Search for the cell housing the specified text and yield its [x, y] center coordinate. 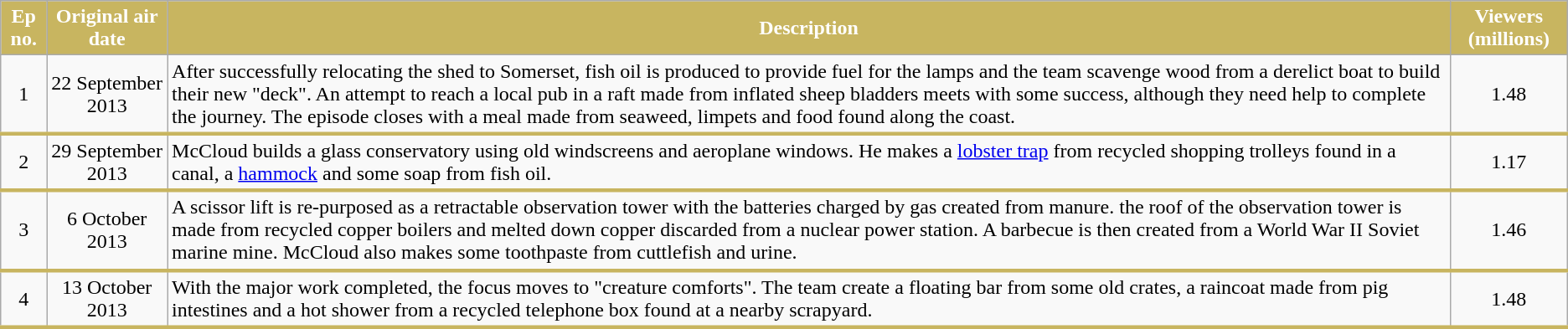
2 [23, 162]
3 [23, 229]
22 September 2013 [107, 95]
Original air date [107, 28]
6 October 2013 [107, 229]
29 September 2013 [107, 162]
Description [809, 28]
1.17 [1509, 162]
1.46 [1509, 229]
Viewers (millions) [1509, 28]
Ep no. [23, 28]
13 October 2013 [107, 298]
1 [23, 95]
4 [23, 298]
